Detect which cell encompasses the target text, then output its (x, y) center coordinate. 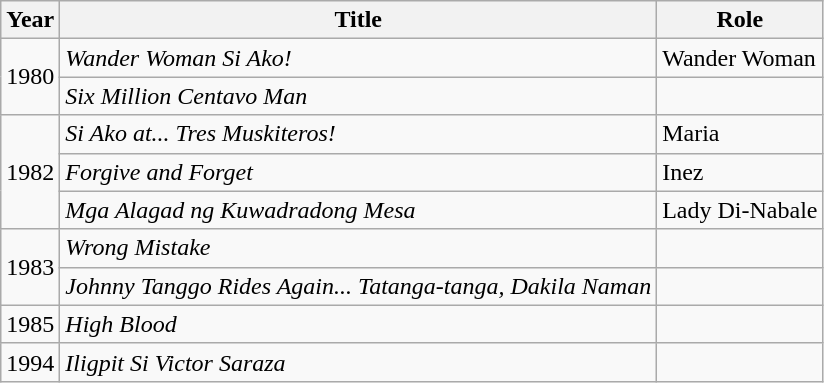
Johnny Tanggo Rides Again... Tatanga-tanga, Dakila Naman (358, 286)
Role (740, 20)
1994 (30, 362)
Forgive and Forget (358, 172)
Inez (740, 172)
Lady Di-Nabale (740, 210)
Six Million Centavo Man (358, 96)
Wander Woman (740, 58)
1985 (30, 324)
Iligpit Si Victor Saraza (358, 362)
Si Ako at... Tres Muskiteros! (358, 134)
1982 (30, 172)
Title (358, 20)
Mga Alagad ng Kuwadradong Mesa (358, 210)
Maria (740, 134)
Wander Woman Si Ako! (358, 58)
High Blood (358, 324)
1980 (30, 77)
Year (30, 20)
Wrong Mistake (358, 248)
1983 (30, 267)
